For the text-containing cell, return its midpoint in (X, Y) coordinate format. 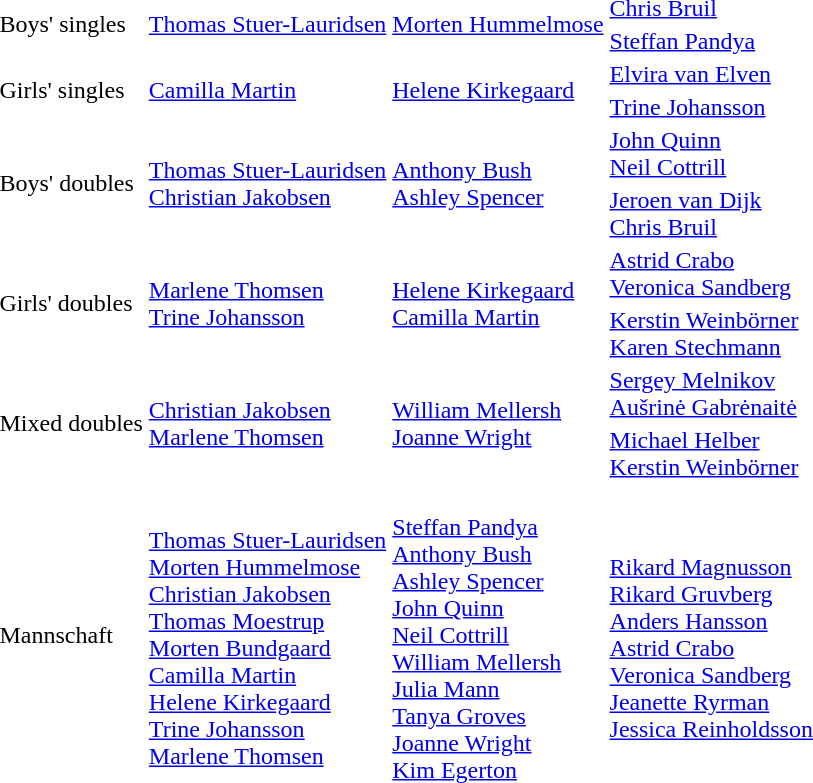
Christian Jakobsen Marlene Thomsen (267, 424)
Thomas Stuer-Lauridsen Christian Jakobsen (267, 184)
Helene Kirkegaard Camilla Martin (498, 304)
Helene Kirkegaard (498, 90)
William Mellersh Joanne Wright (498, 424)
Anthony Bush Ashley Spencer (498, 184)
Marlene Thomsen Trine Johansson (267, 304)
Camilla Martin (267, 90)
